Determine the (X, Y) coordinate at the center of the cell enclosing the given text.  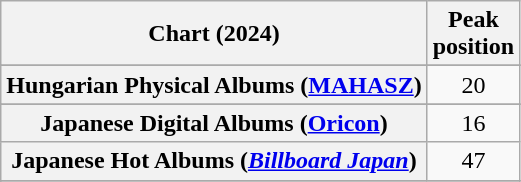
16 (473, 123)
Chart (2024) (214, 34)
Japanese Digital Albums (Oricon) (214, 123)
Hungarian Physical Albums (MAHASZ) (214, 85)
Peakposition (473, 34)
20 (473, 85)
Japanese Hot Albums (Billboard Japan) (214, 161)
47 (473, 161)
